Extract the (x, y) coordinate from the center of the cell holding the provided text.  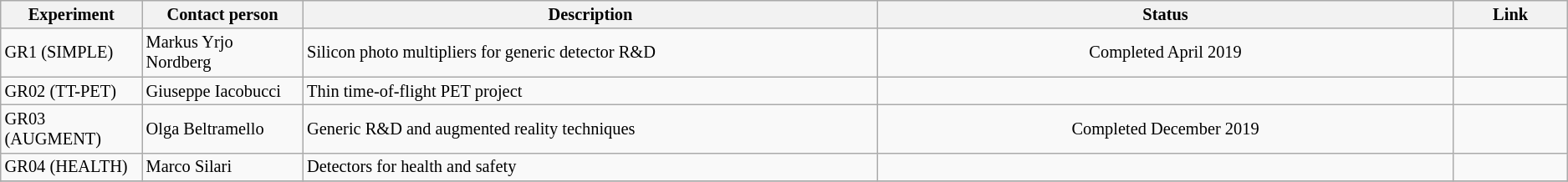
Generic R&D and augmented reality techniques (590, 129)
Completed December 2019 (1166, 129)
Giuseppe Iacobucci (222, 91)
Experiment (72, 14)
GR03 (AUGMENT) (72, 129)
Thin time-of-flight PET project (590, 91)
GR04 (HEALTH) (72, 167)
Contact person (222, 14)
Link (1510, 14)
Markus Yrjo Nordberg (222, 53)
Marco Silari (222, 167)
Detectors for health and safety (590, 167)
Completed April 2019 (1166, 53)
GR02 (TT-PET) (72, 91)
Status (1166, 14)
Silicon photo multipliers for generic detector R&D (590, 53)
Olga Beltramello (222, 129)
GR1 (SIMPLE) (72, 53)
Description (590, 14)
